For the text-containing cell, return its midpoint in (x, y) coordinate format. 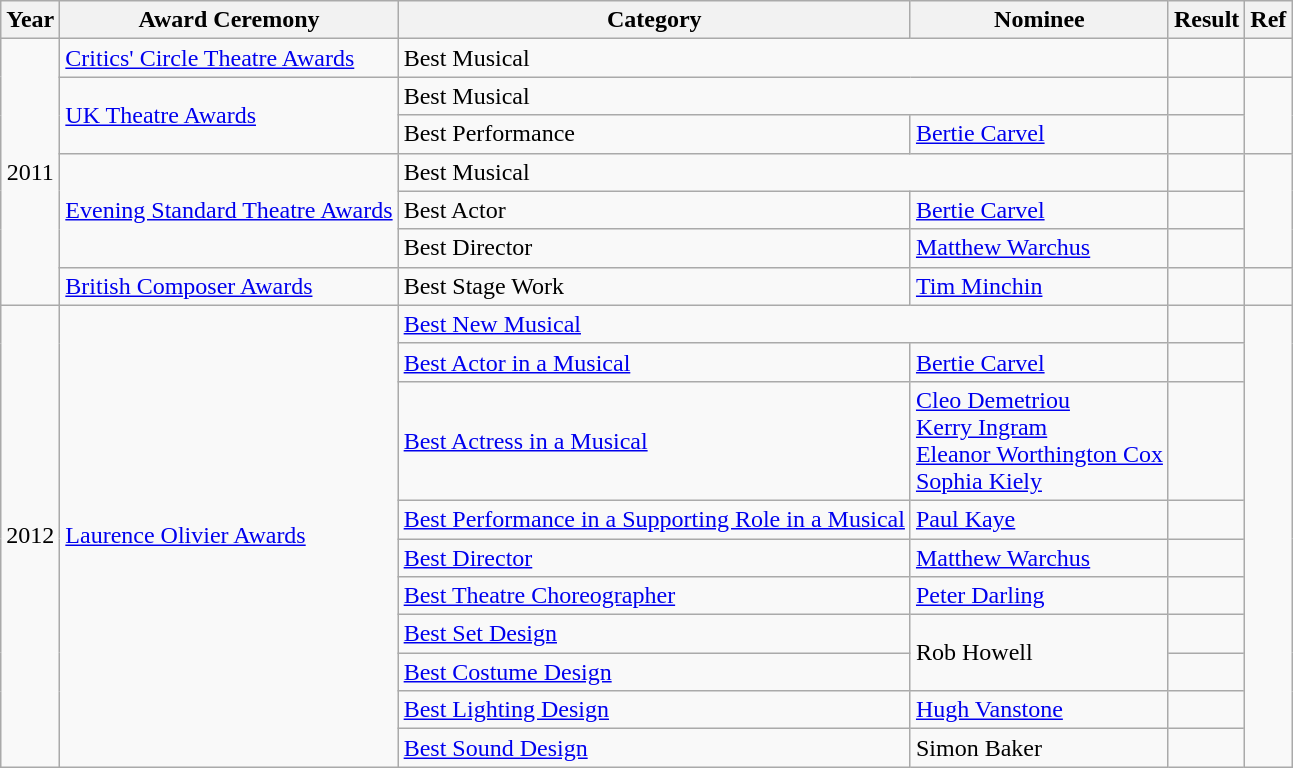
Best Lighting Design (654, 710)
Best Actor (654, 210)
Nominee (1039, 20)
Peter Darling (1039, 596)
Best Sound Design (654, 748)
Simon Baker (1039, 748)
Best Performance in a Supporting Role in a Musical (654, 519)
Best Performance (654, 134)
Best Actor in a Musical (654, 362)
Year (30, 20)
Paul Kaye (1039, 519)
Hugh Vanstone (1039, 710)
Best Theatre Choreographer (654, 596)
British Composer Awards (229, 286)
Best New Musical (783, 324)
Best Costume Design (654, 672)
Cleo DemetriouKerry IngramEleanor Worthington CoxSophia Kiely (1039, 440)
Tim Minchin (1039, 286)
Evening Standard Theatre Awards (229, 210)
Category (654, 20)
2011 (30, 172)
UK Theatre Awards (229, 115)
Ref (1268, 20)
2012 (30, 536)
Award Ceremony (229, 20)
Best Actress in a Musical (654, 440)
Result (1206, 20)
Best Set Design (654, 634)
Laurence Olivier Awards (229, 536)
Critics' Circle Theatre Awards (229, 58)
Rob Howell (1039, 653)
Best Stage Work (654, 286)
